Pinpoint the cell where the given text exists, returning its (x, y) midpoint coordinate. 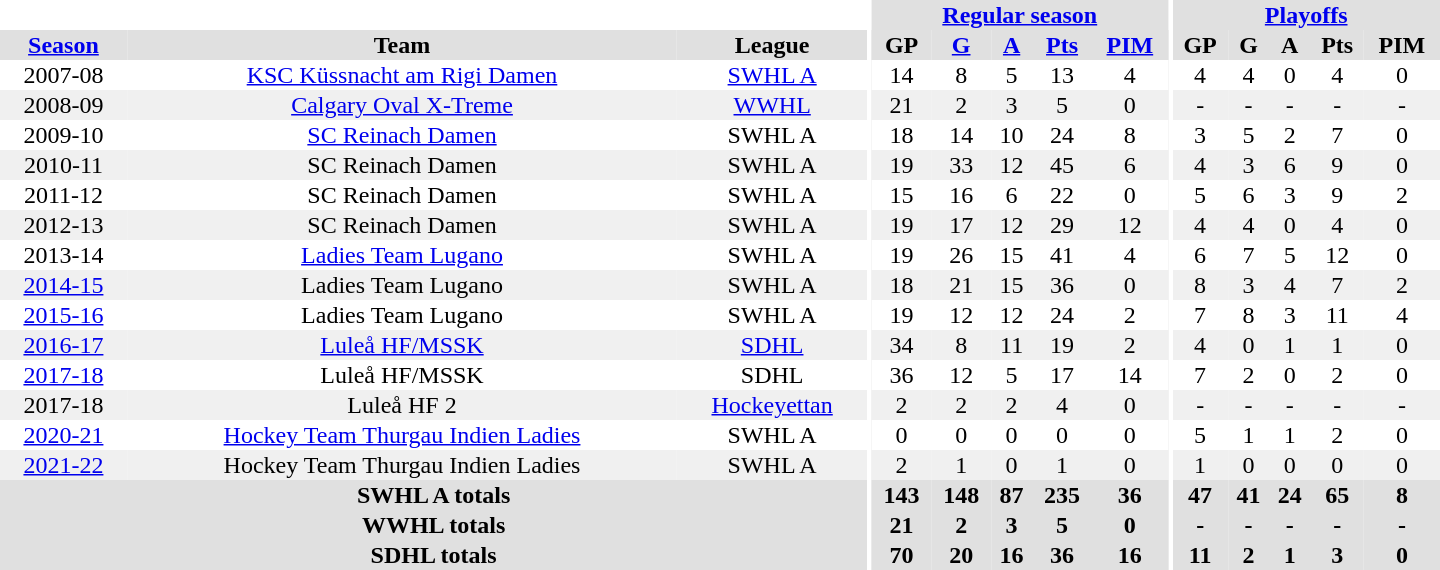
2013-14 (64, 255)
KSC Küssnacht am Rigi Damen (402, 75)
10 (1012, 135)
Playoffs (1306, 15)
47 (1200, 495)
2010-11 (64, 165)
45 (1062, 165)
87 (1012, 495)
2011-12 (64, 195)
WWHL (772, 105)
148 (961, 495)
26 (961, 255)
Calgary Oval X-Treme (402, 105)
143 (902, 495)
70 (902, 555)
22 (1062, 195)
SDHL totals (434, 555)
2007-08 (64, 75)
2014-15 (64, 285)
235 (1062, 495)
2012-13 (64, 225)
League (772, 45)
Luleå HF 2 (402, 405)
Team (402, 45)
Regular season (1020, 15)
65 (1336, 495)
34 (902, 345)
20 (961, 555)
Hockeyettan (772, 405)
2008-09 (64, 105)
2009-10 (64, 135)
SWHL A totals (434, 495)
Season (64, 45)
29 (1062, 225)
WWHL totals (434, 525)
2021-22 (64, 465)
13 (1062, 75)
33 (961, 165)
2015-16 (64, 315)
2016-17 (64, 345)
2020-21 (64, 435)
